Locate the cell with the specified text and output its (x, y) center coordinate. 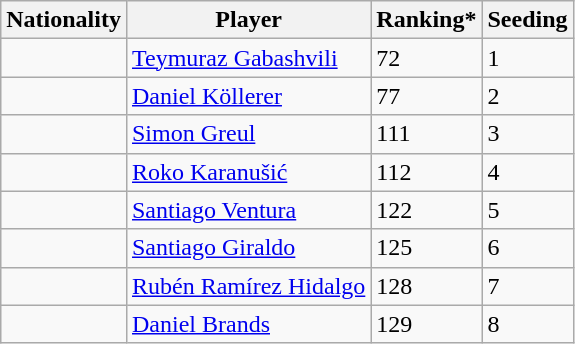
Santiago Ventura (248, 210)
8 (528, 324)
111 (426, 134)
Seeding (528, 20)
Player (248, 20)
7 (528, 286)
1 (528, 58)
125 (426, 248)
129 (426, 324)
Simon Greul (248, 134)
4 (528, 172)
5 (528, 210)
Ranking* (426, 20)
128 (426, 286)
Daniel Köllerer (248, 96)
112 (426, 172)
Rubén Ramírez Hidalgo (248, 286)
Nationality (64, 20)
77 (426, 96)
Teymuraz Gabashvili (248, 58)
122 (426, 210)
2 (528, 96)
Daniel Brands (248, 324)
Santiago Giraldo (248, 248)
Roko Karanušić (248, 172)
3 (528, 134)
6 (528, 248)
72 (426, 58)
